Output the (x, y) coordinate of the center of the cell containing the given text.  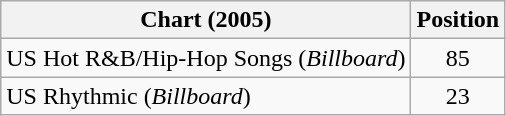
US Hot R&B/Hip-Hop Songs (Billboard) (206, 58)
85 (458, 58)
Chart (2005) (206, 20)
23 (458, 96)
Position (458, 20)
US Rhythmic (Billboard) (206, 96)
